For the text-containing cell, return its midpoint in [x, y] coordinate format. 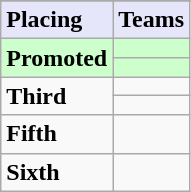
Promoted [57, 58]
Sixth [57, 172]
Teams [152, 20]
Placing [57, 20]
Third [57, 96]
Fifth [57, 134]
